Provide the [x, y] coordinate of the cell's center where the given text is located.  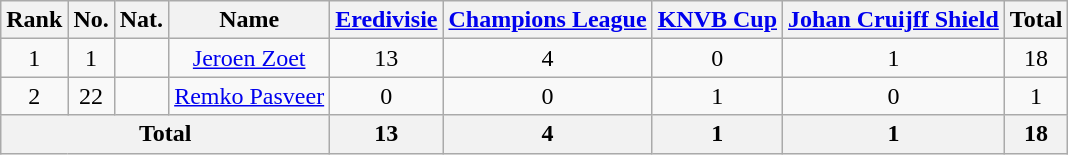
Nat. [141, 20]
2 [34, 96]
Eredivisie [386, 20]
Remko Pasveer [250, 96]
KNVB Cup [717, 20]
Rank [34, 20]
Johan Cruijff Shield [894, 20]
22 [91, 96]
Jeroen Zoet [250, 58]
Champions League [548, 20]
No. [91, 20]
Name [250, 20]
